Extract the (X, Y) coordinate from the center of the cell holding the provided text.  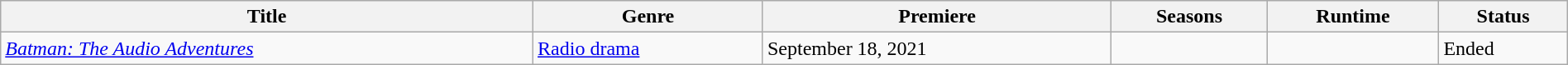
Seasons (1189, 17)
Title (267, 17)
Batman: The Audio Adventures (267, 48)
September 18, 2021 (936, 48)
Runtime (1353, 17)
Premiere (936, 17)
Radio drama (648, 48)
Genre (648, 17)
Status (1503, 17)
Ended (1503, 48)
